Find where the given text appears and provide that cell's center as (x, y) coordinate. 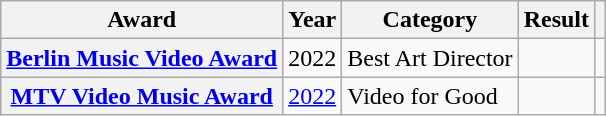
Category (430, 20)
Year (312, 20)
Best Art Director (430, 58)
Result (556, 20)
Award (142, 20)
MTV Video Music Award (142, 96)
Video for Good (430, 96)
Berlin Music Video Award (142, 58)
